Capture the cell that displays the provided text and extract its (x, y) central coordinate. 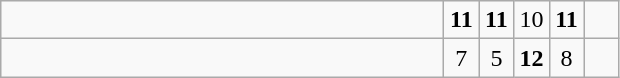
7 (462, 58)
8 (566, 58)
10 (532, 20)
12 (532, 58)
5 (496, 58)
